For the text-containing cell, return its midpoint in (x, y) coordinate format. 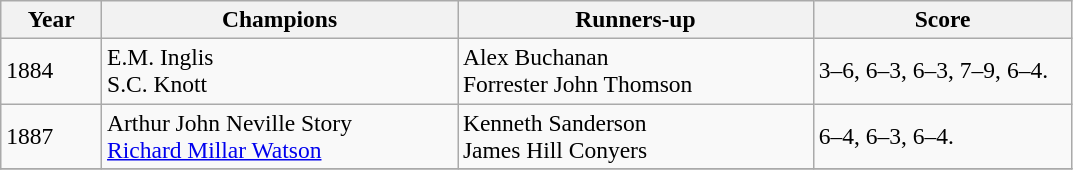
1884 (52, 70)
6–4, 6–3, 6–4. (942, 136)
Runners-up (636, 19)
Year (52, 19)
1887 (52, 136)
Champions (280, 19)
Score (942, 19)
Kenneth Sanderson James Hill Conyers (636, 136)
Arthur John Neville Story Richard Millar Watson (280, 136)
E.M. Inglis S.C. Knott (280, 70)
Alex BuchananForrester John Thomson (636, 70)
3–6, 6–3, 6–3, 7–9, 6–4. (942, 70)
